Find where the given text appears and provide that cell's center as (x, y) coordinate. 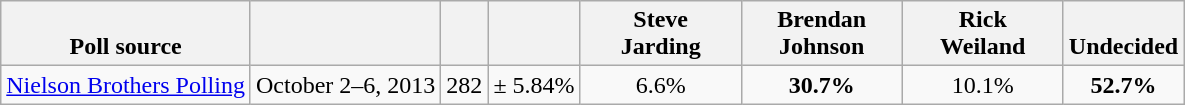
30.7% (822, 85)
10.1% (982, 85)
52.7% (1123, 85)
Undecided (1123, 34)
BrendanJohnson (822, 34)
6.6% (660, 85)
Nielson Brothers Polling (126, 85)
October 2–6, 2013 (345, 85)
RickWeiland (982, 34)
SteveJarding (660, 34)
282 (464, 85)
Poll source (126, 34)
± 5.84% (534, 85)
